Detect which cell encompasses the target text, then output its (X, Y) center coordinate. 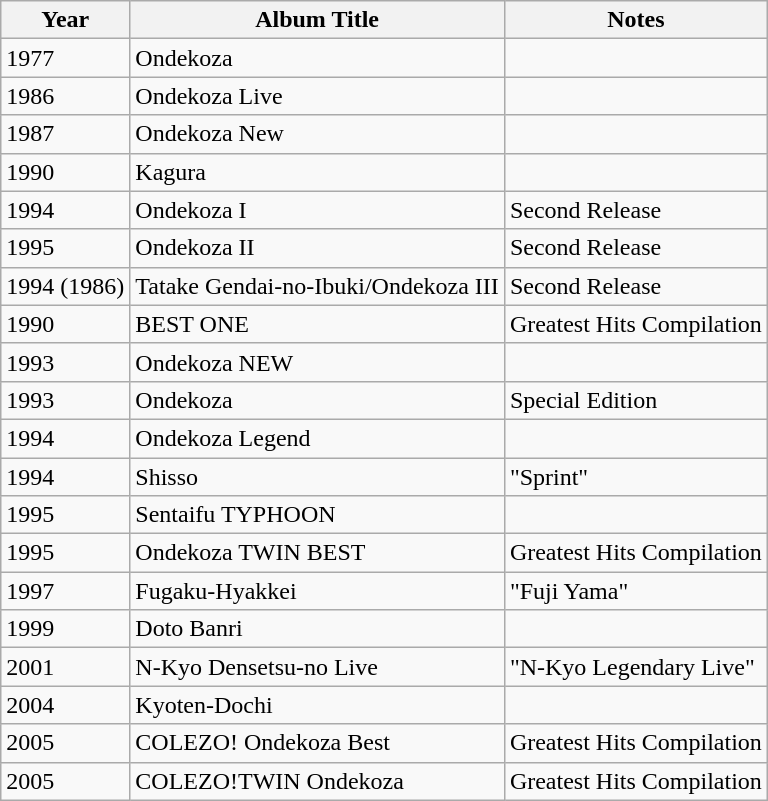
Ondekoza Legend (318, 438)
BEST ONE (318, 324)
1994 (1986) (66, 286)
Kyoten-Dochi (318, 705)
Ondekoza NEW (318, 362)
Notes (636, 20)
"N-Kyo Legendary Live" (636, 667)
Ondekoza I (318, 210)
Sentaifu TYPHOON (318, 515)
1999 (66, 629)
N-Kyo Densetsu-no Live (318, 667)
COLEZO! Ondekoza Best (318, 743)
1997 (66, 591)
"Sprint" (636, 477)
Ondekoza TWIN BEST (318, 553)
Ondekoza New (318, 134)
Special Edition (636, 400)
Year (66, 20)
Ondekoza II (318, 248)
COLEZO!TWIN Ondekoza (318, 781)
1987 (66, 134)
1986 (66, 96)
Doto Banri (318, 629)
Album Title (318, 20)
Tatake Gendai-no-Ibuki/Ondekoza III (318, 286)
2001 (66, 667)
2004 (66, 705)
Ondekoza Live (318, 96)
Kagura (318, 172)
1977 (66, 58)
Shisso (318, 477)
Fugaku-Hyakkei (318, 591)
"Fuji Yama" (636, 591)
